Provide the (X, Y) coordinate of the cell's center where the given text is located.  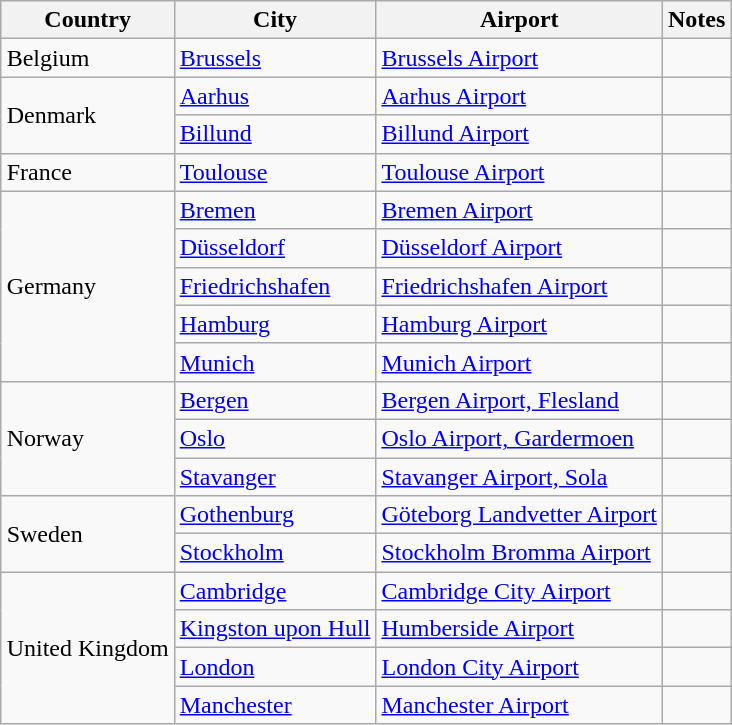
Humberside Airport (520, 629)
Brussels Airport (520, 58)
Cambridge City Airport (520, 591)
City (275, 20)
Toulouse Airport (520, 172)
Bergen Airport, Flesland (520, 400)
United Kingdom (88, 648)
Billund Airport (520, 134)
Manchester (275, 705)
Brussels (275, 58)
Munich (275, 362)
Stockholm (275, 553)
Bremen Airport (520, 210)
Airport (520, 20)
Notes (696, 20)
Oslo (275, 438)
Manchester Airport (520, 705)
Hamburg (275, 324)
Toulouse (275, 172)
Friedrichshafen Airport (520, 286)
Kingston upon Hull (275, 629)
Aarhus (275, 96)
Hamburg Airport (520, 324)
Germany (88, 286)
Gothenburg (275, 515)
Oslo Airport, Gardermoen (520, 438)
Aarhus Airport (520, 96)
Sweden (88, 534)
Stockholm Bromma Airport (520, 553)
Düsseldorf Airport (520, 248)
Billund (275, 134)
Göteborg Landvetter Airport (520, 515)
Düsseldorf (275, 248)
Friedrichshafen (275, 286)
France (88, 172)
Norway (88, 438)
Stavanger Airport, Sola (520, 477)
Bremen (275, 210)
Cambridge (275, 591)
London City Airport (520, 667)
Bergen (275, 400)
Munich Airport (520, 362)
Denmark (88, 115)
Stavanger (275, 477)
London (275, 667)
Belgium (88, 58)
Country (88, 20)
